Return (x, y) of the center of cell containing provided text 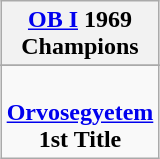
OB I 1969Champions (80, 34)
Orvosegyetem1st Title (80, 112)
